For the text-containing cell, return its midpoint in (x, y) coordinate format. 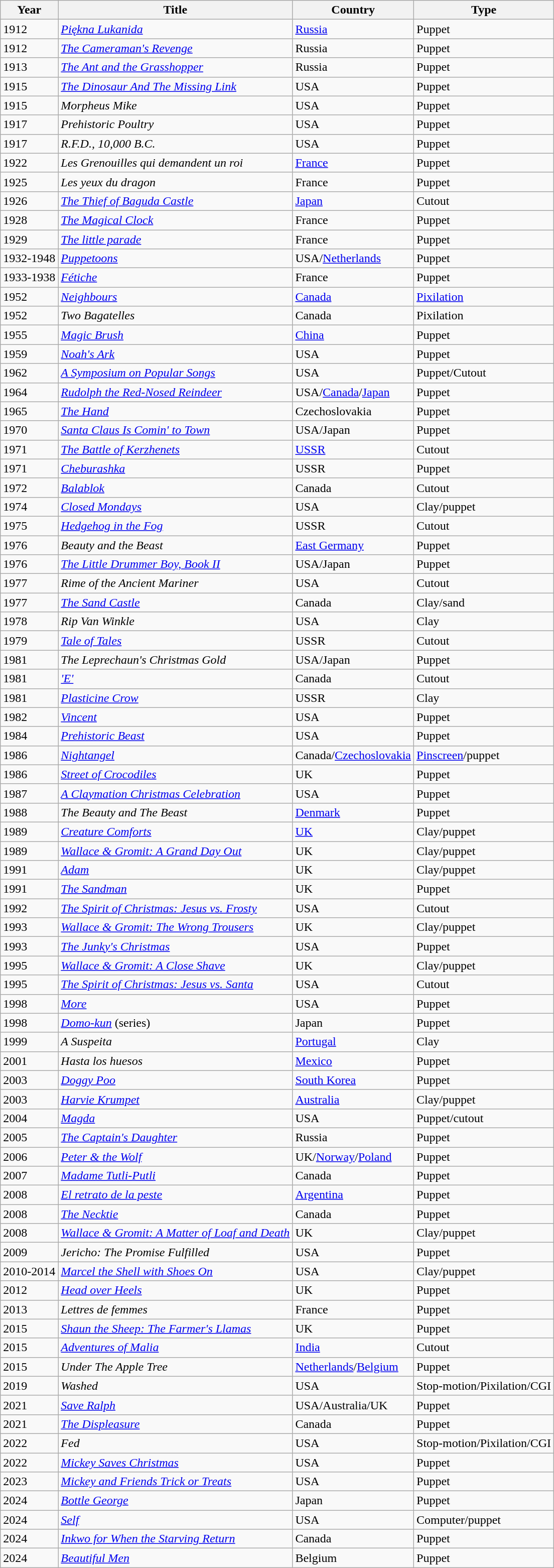
Madame Tutli-Putli (176, 1176)
The Spirit of Christmas: Jesus vs. Santa (176, 985)
2010-2014 (29, 1271)
Puppetoons (176, 259)
Head over Heels (176, 1290)
1978 (29, 622)
Rime of the Ancient Mariner (176, 583)
Piękna Lukanida (176, 29)
USA/Netherlands (353, 259)
Harvie Krumpet (176, 1099)
1974 (29, 507)
The Leprechaun's Christmas Gold (176, 660)
Adventures of Malia (176, 1348)
Mickey Saves Christmas (176, 1463)
More (176, 1004)
1984 (29, 736)
Belgium (353, 1558)
Fed (176, 1443)
Magda (176, 1118)
Neighbours (176, 297)
2019 (29, 1386)
Doggy Poo (176, 1080)
Wallace & Gromit: A Matter of Loaf and Death (176, 1233)
Puppet/Cutout (484, 373)
India (353, 1348)
2006 (29, 1156)
Pinscreen/puppet (484, 755)
Australia (353, 1099)
2007 (29, 1176)
The Battle of Kerzhenets (176, 449)
Wallace & Gromit: A Grand Day Out (176, 851)
Hasta los huesos (176, 1061)
A Suspeita (176, 1042)
1982 (29, 717)
2023 (29, 1482)
1925 (29, 182)
The Captain's Daughter (176, 1137)
Marcel the Shell with Shoes On (176, 1271)
Beauty and the Beast (176, 545)
2009 (29, 1252)
China (353, 335)
Santa Claus Is Comin' to Town (176, 430)
Clay/sand (484, 602)
The Hand (176, 411)
Denmark (353, 812)
Country (353, 10)
Mickey and Friends Trick or Treats (176, 1482)
Fétiche (176, 278)
Shaun the Sheep: The Farmer's Llamas (176, 1329)
2005 (29, 1137)
2001 (29, 1061)
1962 (29, 373)
Self (176, 1520)
Rip Van Winkle (176, 622)
Plasticine Crow (176, 698)
Domo-kun (series) (176, 1023)
Computer/puppet (484, 1520)
Netherlands/Belgium (353, 1367)
USA/Australia/UK (353, 1405)
Creature Comforts (176, 831)
Save Ralph (176, 1405)
USA/Canada/Japan (353, 392)
Bottle George (176, 1501)
Wallace & Gromit: The Wrong Trousers (176, 927)
Wallace & Gromit: A Close Shave (176, 966)
1975 (29, 526)
The Cameraman's Revenge (176, 48)
1988 (29, 812)
The Sand Castle (176, 602)
2012 (29, 1290)
1928 (29, 220)
Street of Crocodiles (176, 774)
The Spirit of Christmas: Jesus vs. Frosty (176, 908)
East Germany (353, 545)
1955 (29, 335)
Balablok (176, 488)
1972 (29, 488)
1979 (29, 641)
Peter & the Wolf (176, 1156)
Czechoslovakia (353, 411)
1932-1948 (29, 259)
The Magical Clock (176, 220)
Argentina (353, 1195)
Beautiful Men (176, 1558)
The Thief of Baguda Castle (176, 201)
Rudolph the Red-Nosed Reindeer (176, 392)
1965 (29, 411)
Noah's Ark (176, 354)
Mexico (353, 1061)
1999 (29, 1042)
Portugal (353, 1042)
Jericho: The Promise Fulfilled (176, 1252)
Washed (176, 1386)
Les yeux du dragon (176, 182)
1987 (29, 793)
The Little Drummer Boy, Book II (176, 564)
Year (29, 10)
Closed Mondays (176, 507)
Morpheus Mike (176, 105)
UK/Norway/Poland (353, 1156)
1913 (29, 67)
Magic Brush (176, 335)
Under The Apple Tree (176, 1367)
A Claymation Christmas Celebration (176, 793)
The Necktie (176, 1214)
Lettres de femmes (176, 1309)
Les Grenouilles qui demandent un roi (176, 163)
R.F.D., 10,000 B.C. (176, 144)
Two Bagatelles (176, 316)
The Ant and the Grasshopper (176, 67)
Hedgehog in the Fog (176, 526)
El retrato de la peste (176, 1195)
Cheburashka (176, 468)
Nightangel (176, 755)
Tale of Tales (176, 641)
Adam (176, 870)
1922 (29, 163)
1959 (29, 354)
South Korea (353, 1080)
The Displeasure (176, 1424)
Canada/Czechoslovakia (353, 755)
The Junky's Christmas (176, 946)
2013 (29, 1309)
A Symposium on Popular Songs (176, 373)
Prehistoric Poultry (176, 125)
Type (484, 10)
1964 (29, 392)
1933-1938 (29, 278)
Vincent (176, 717)
Puppet/cutout (484, 1118)
Inkwo for When the Starving Return (176, 1539)
'E' (176, 679)
The Dinosaur And The Missing Link (176, 86)
2004 (29, 1118)
The Sandman (176, 889)
Title (176, 10)
1926 (29, 201)
1992 (29, 908)
The Beauty and The Beast (176, 812)
The little parade (176, 239)
Prehistoric Beast (176, 736)
1970 (29, 430)
1929 (29, 239)
